Output the [X, Y] coordinate of the center of the cell containing the given text.  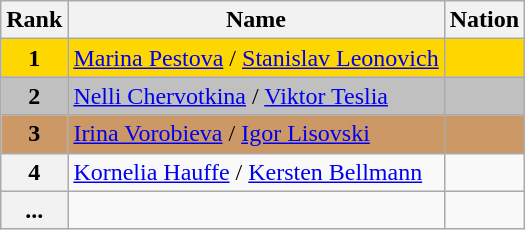
1 [34, 58]
... [34, 210]
4 [34, 172]
Rank [34, 20]
3 [34, 134]
Kornelia Hauffe / Kersten Bellmann [256, 172]
Name [256, 20]
Irina Vorobieva / Igor Lisovski [256, 134]
Nation [484, 20]
Nelli Chervotkina / Viktor Teslia [256, 96]
2 [34, 96]
Marina Pestova / Stanislav Leonovich [256, 58]
